Capture the cell that displays the provided text and extract its [X, Y] central coordinate. 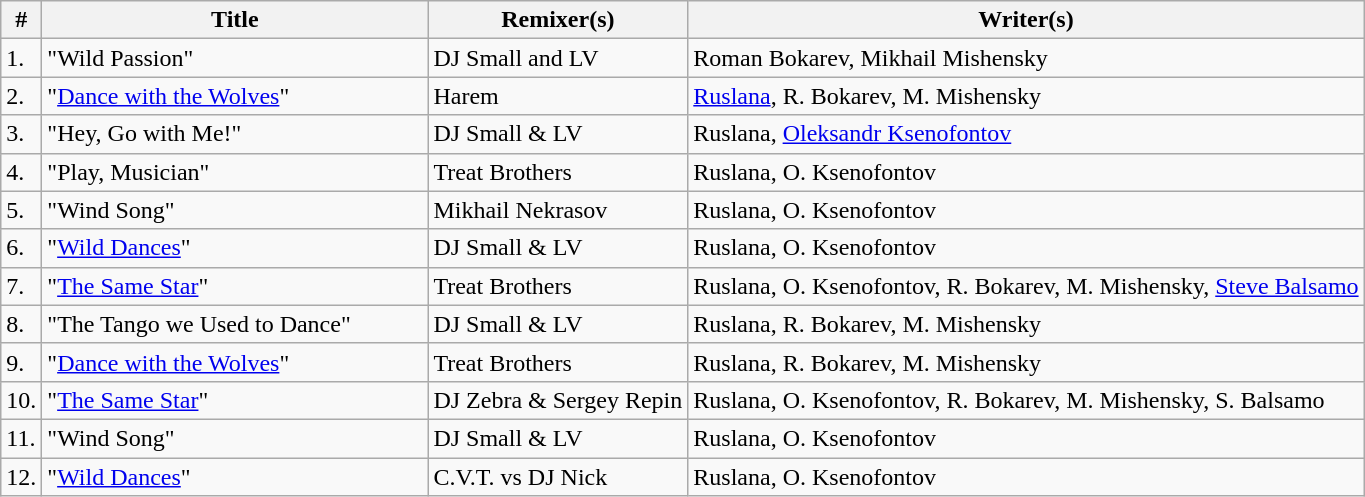
"The Tango we Used to Dance" [235, 324]
4. [22, 172]
8. [22, 324]
DJ Zebra & Sergey Repin [558, 400]
9. [22, 362]
1. [22, 58]
2. [22, 96]
"Wild Passion" [235, 58]
C.V.T. vs DJ Nick [558, 477]
Ruslana, O. Ksenofontov, R. Bokarev, M. Mishensky, S. Balsamo [1026, 400]
Title [235, 20]
7. [22, 286]
Ruslana, O. Ksenofontov, R. Bokarev, M. Mishensky, Steve Balsamo [1026, 286]
DJ Small and LV [558, 58]
Mikhail Nekrasov [558, 210]
# [22, 20]
Remixer(s) [558, 20]
12. [22, 477]
11. [22, 438]
Harem [558, 96]
6. [22, 248]
"Hey, Go with Me!" [235, 134]
10. [22, 400]
Ruslana, Oleksandr Ksenofontov [1026, 134]
5. [22, 210]
Roman Bokarev, Mikhail Mishensky [1026, 58]
3. [22, 134]
Writer(s) [1026, 20]
"Play, Musician" [235, 172]
